Identify which cell holds the provided text, then report its [x, y] central coordinate. 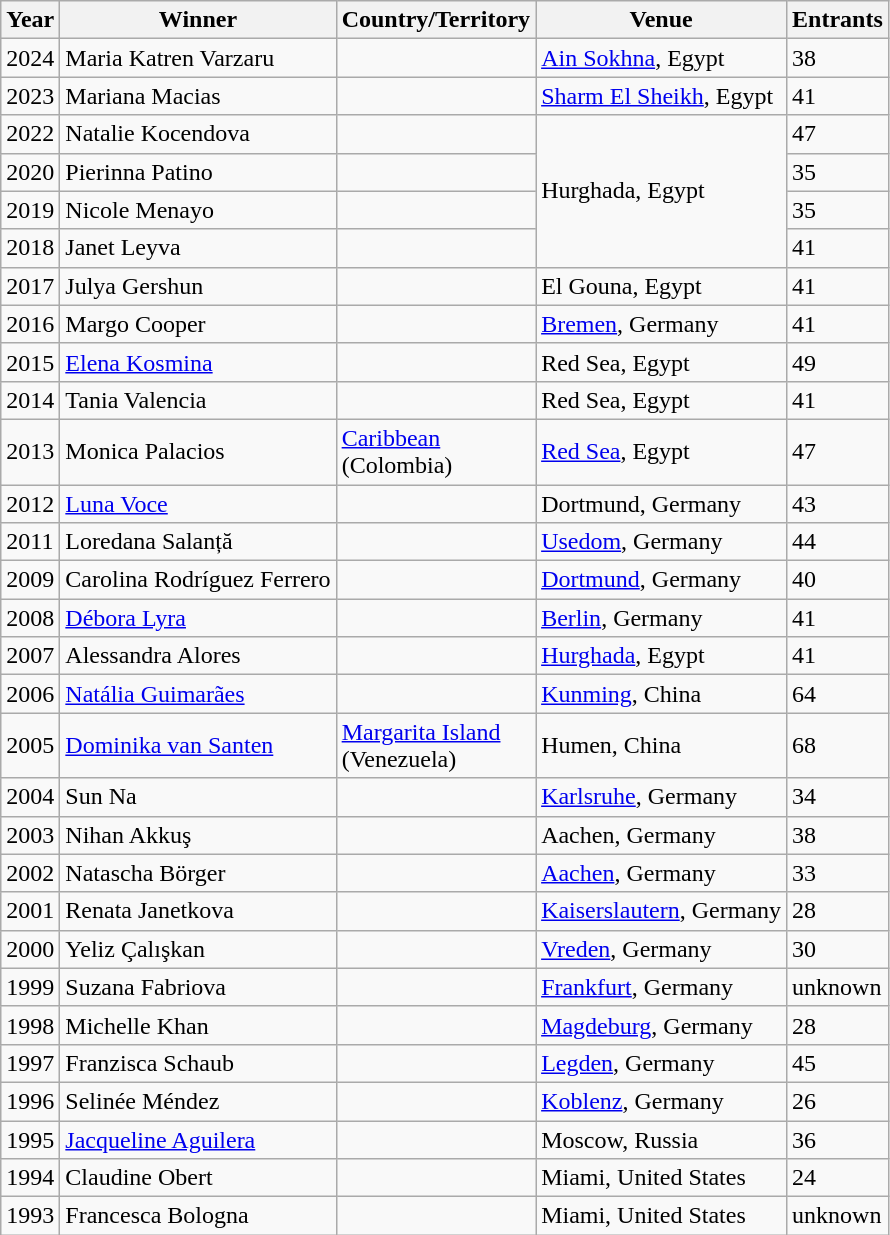
Magdeburg, Germany [662, 1025]
43 [838, 503]
2017 [30, 286]
Ain Sokhna, Egypt [662, 58]
Natália Guimarães [198, 694]
Kunming, China [662, 694]
2009 [30, 580]
Margo Cooper [198, 324]
2001 [30, 911]
Nihan Akkuş [198, 835]
2023 [30, 96]
30 [838, 949]
Humen, China [662, 746]
2002 [30, 873]
2024 [30, 58]
1993 [30, 1216]
45 [838, 1063]
26 [838, 1101]
Alessandra Alores [198, 656]
Janet Leyva [198, 248]
Margarita Island (Venezuela) [436, 746]
Legden, Germany [662, 1063]
Natalie Kocendova [198, 134]
24 [838, 1178]
Sun Na [198, 797]
Bremen, Germany [662, 324]
34 [838, 797]
Winner [198, 20]
Claudine Obert [198, 1178]
64 [838, 694]
Karlsruhe, Germany [662, 797]
Year [30, 20]
2008 [30, 618]
Franzisca Schaub [198, 1063]
2013 [30, 452]
Elena Kosmina [198, 362]
2006 [30, 694]
Vreden, Germany [662, 949]
2007 [30, 656]
2003 [30, 835]
36 [838, 1139]
Koblenz, Germany [662, 1101]
1997 [30, 1063]
1998 [30, 1025]
2020 [30, 172]
2014 [30, 400]
Jacqueline Aguilera [198, 1139]
2004 [30, 797]
40 [838, 580]
Monica Palacios [198, 452]
Maria Katren Varzaru [198, 58]
1996 [30, 1101]
Frankfurt, Germany [662, 987]
2011 [30, 542]
Sharm El Sheikh, Egypt [662, 96]
2022 [30, 134]
68 [838, 746]
Michelle Khan [198, 1025]
33 [838, 873]
44 [838, 542]
49 [838, 362]
Loredana Salanță [198, 542]
Renata Janetkova [198, 911]
Country/Territory [436, 20]
Mariana Macias [198, 96]
2018 [30, 248]
Débora Lyra [198, 618]
1999 [30, 987]
1994 [30, 1178]
Selinée Méndez [198, 1101]
1995 [30, 1139]
Suzana Fabriova [198, 987]
Entrants [838, 20]
Usedom, Germany [662, 542]
Luna Voce [198, 503]
Francesca Bologna [198, 1216]
Tania Valencia [198, 400]
Berlin, Germany [662, 618]
Pierinna Patino [198, 172]
Nicole Menayo [198, 210]
2015 [30, 362]
Kaiserslautern, Germany [662, 911]
2000 [30, 949]
Moscow, Russia [662, 1139]
Yeliz Çalışkan [198, 949]
2016 [30, 324]
Julya Gershun [198, 286]
2005 [30, 746]
El Gouna, Egypt [662, 286]
2019 [30, 210]
Carolina Rodríguez Ferrero [198, 580]
Venue [662, 20]
Dominika van Santen [198, 746]
2012 [30, 503]
Caribbean (Colombia) [436, 452]
Natascha Börger [198, 873]
